From the cell containing the given text, extract its center point as (x, y) coordinate. 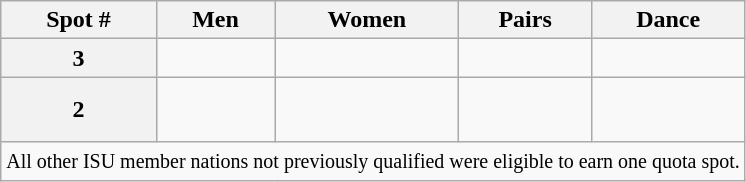
All other ISU member nations not previously qualified were eligible to earn one quota spot. (373, 161)
Spot # (79, 20)
Pairs (525, 20)
Women (367, 20)
3 (79, 58)
2 (79, 110)
Dance (668, 20)
Men (215, 20)
